For the text-containing cell, return its midpoint in [X, Y] coordinate format. 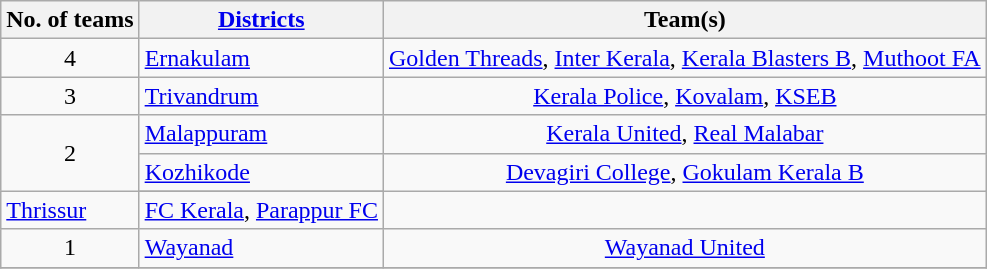
Kerala United, Real Malabar [684, 134]
Devagiri College, Gokulam Kerala B [684, 172]
Districts [261, 20]
Ernakulam [261, 58]
1 [70, 248]
Team(s) [684, 20]
3 [70, 96]
Wayanad [261, 248]
Trivandrum [261, 96]
Thrissur [70, 210]
Kerala Police, Kovalam, KSEB [684, 96]
Malappuram [261, 134]
4 [70, 58]
Kozhikode [261, 172]
Wayanad United [684, 248]
No. of teams [70, 20]
2 [70, 153]
Golden Threads, Inter Kerala, Kerala Blasters B, Muthoot FA [684, 58]
FC Kerala, Parappur FC [261, 210]
